Extract the (x, y) coordinate from the center of the cell holding the provided text.  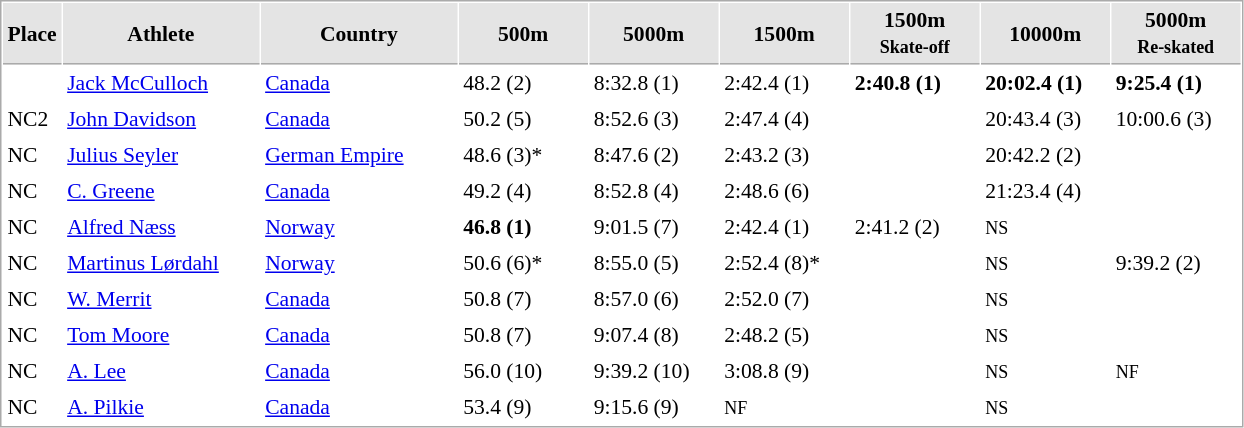
20:02.4 (1) (1046, 83)
8:52.8 (4) (654, 191)
Country (359, 34)
10000m (1046, 34)
1500m (784, 34)
2:52.4 (8)* (784, 263)
Place (32, 34)
9:39.2 (10) (654, 371)
3:08.8 (9) (784, 371)
46.8 (1) (524, 227)
49.2 (4) (524, 191)
48.2 (2) (524, 83)
20:43.4 (3) (1046, 119)
9:15.6 (9) (654, 407)
Julius Seyler (161, 155)
2:47.4 (4) (784, 119)
C. Greene (161, 191)
2:41.2 (2) (914, 227)
10:00.6 (3) (1176, 119)
8:32.8 (1) (654, 83)
NC2 (32, 119)
Martinus Lørdahl (161, 263)
2:52.0 (7) (784, 299)
9:25.4 (1) (1176, 83)
Alfred Næss (161, 227)
5000m (654, 34)
Jack McCulloch (161, 83)
9:01.5 (7) (654, 227)
50.6 (6)* (524, 263)
500m (524, 34)
John Davidson (161, 119)
1500mSkate-off (914, 34)
German Empire (359, 155)
21:23.4 (4) (1046, 191)
9:39.2 (2) (1176, 263)
53.4 (9) (524, 407)
Tom Moore (161, 335)
8:52.6 (3) (654, 119)
8:57.0 (6) (654, 299)
8:47.6 (2) (654, 155)
50.2 (5) (524, 119)
48.6 (3)* (524, 155)
Athlete (161, 34)
W. Merrit (161, 299)
2:40.8 (1) (914, 83)
56.0 (10) (524, 371)
5000mRe-skated (1176, 34)
20:42.2 (2) (1046, 155)
2:43.2 (3) (784, 155)
8:55.0 (5) (654, 263)
A. Pilkie (161, 407)
2:48.6 (6) (784, 191)
9:07.4 (8) (654, 335)
2:48.2 (5) (784, 335)
A. Lee (161, 371)
